For the text-containing cell, return its midpoint in (X, Y) coordinate format. 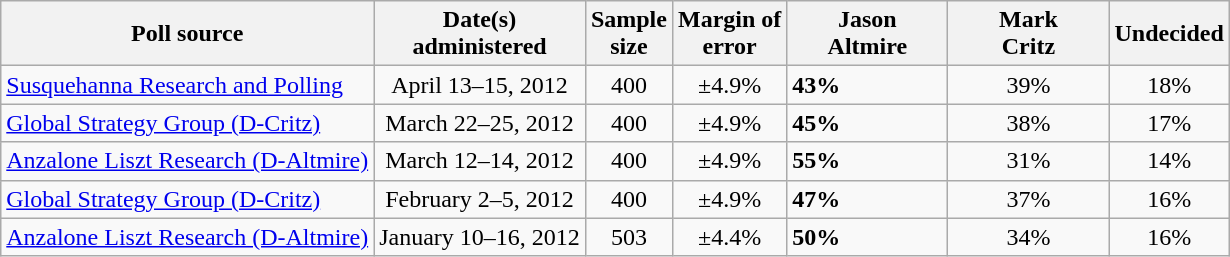
37% (1028, 199)
503 (628, 237)
18% (1169, 85)
38% (1028, 123)
JasonAltmire (868, 34)
47% (868, 199)
34% (1028, 237)
March 22–25, 2012 (480, 123)
Undecided (1169, 34)
39% (1028, 85)
14% (1169, 161)
±4.4% (729, 237)
17% (1169, 123)
50% (868, 237)
45% (868, 123)
February 2–5, 2012 (480, 199)
31% (1028, 161)
55% (868, 161)
Susquehanna Research and Polling (188, 85)
Samplesize (628, 34)
April 13–15, 2012 (480, 85)
Poll source (188, 34)
January 10–16, 2012 (480, 237)
Margin of error (729, 34)
Date(s)administered (480, 34)
MarkCritz (1028, 34)
43% (868, 85)
March 12–14, 2012 (480, 161)
